Capture the cell that displays the provided text and extract its (x, y) central coordinate. 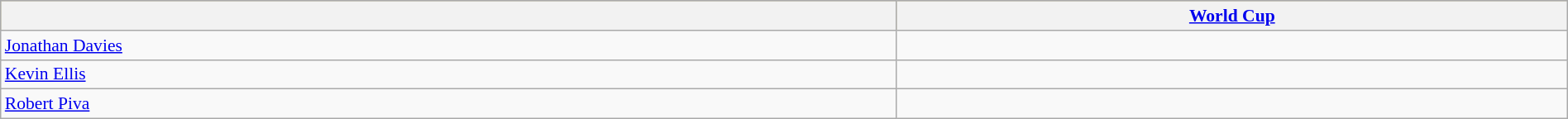
Kevin Ellis (449, 74)
World Cup (1232, 16)
Robert Piva (449, 104)
Jonathan Davies (449, 45)
